Locate the cell with the specified text and output its (X, Y) center coordinate. 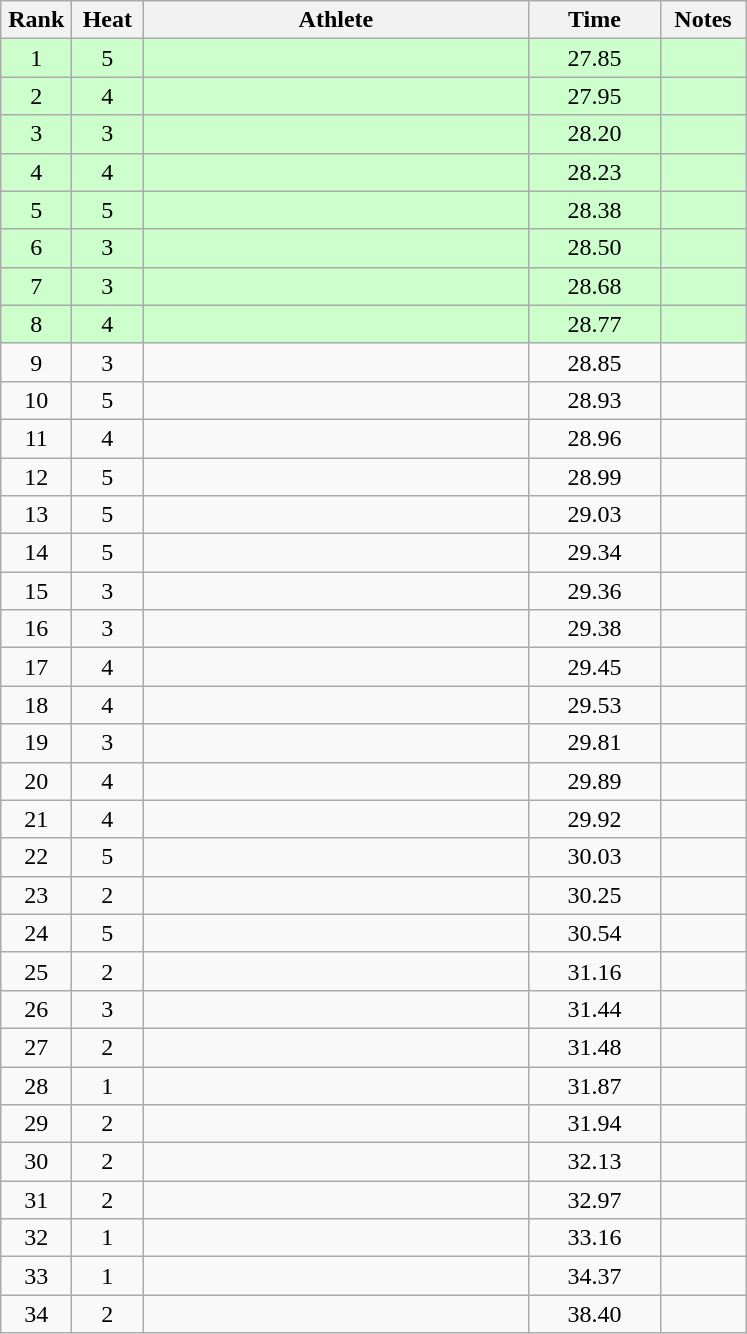
12 (36, 477)
25 (36, 971)
24 (36, 933)
10 (36, 400)
28.50 (594, 248)
28.93 (594, 400)
22 (36, 857)
20 (36, 781)
28.23 (594, 172)
27 (36, 1047)
27.85 (594, 58)
29 (36, 1124)
23 (36, 895)
31 (36, 1200)
13 (36, 515)
33 (36, 1276)
19 (36, 743)
27.95 (594, 96)
29.03 (594, 515)
7 (36, 286)
30 (36, 1162)
6 (36, 248)
30.03 (594, 857)
Heat (108, 20)
28.20 (594, 134)
Athlete (336, 20)
34 (36, 1314)
8 (36, 324)
Notes (703, 20)
29.36 (594, 591)
29.45 (594, 667)
34.37 (594, 1276)
9 (36, 362)
29.38 (594, 629)
Time (594, 20)
11 (36, 438)
30.25 (594, 895)
26 (36, 1009)
30.54 (594, 933)
Rank (36, 20)
32.13 (594, 1162)
31.48 (594, 1047)
28.85 (594, 362)
28.68 (594, 286)
18 (36, 705)
29.81 (594, 743)
28.99 (594, 477)
15 (36, 591)
32 (36, 1238)
32.97 (594, 1200)
38.40 (594, 1314)
17 (36, 667)
29.34 (594, 553)
33.16 (594, 1238)
29.92 (594, 819)
31.87 (594, 1085)
29.89 (594, 781)
28.96 (594, 438)
28 (36, 1085)
31.16 (594, 971)
14 (36, 553)
31.94 (594, 1124)
29.53 (594, 705)
31.44 (594, 1009)
28.38 (594, 210)
28.77 (594, 324)
16 (36, 629)
21 (36, 819)
